Output the [X, Y] coordinate of the center of the cell containing the given text.  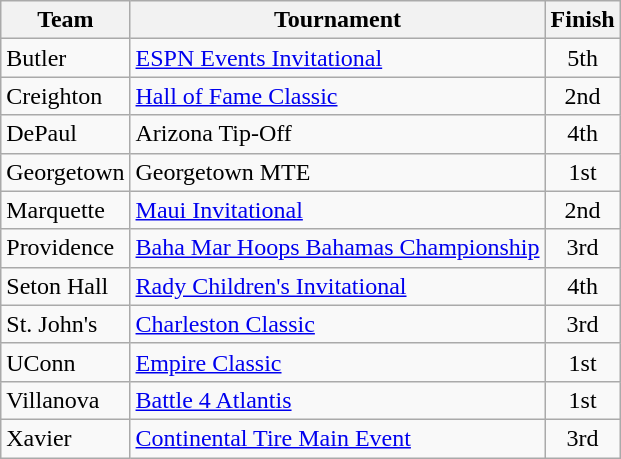
UConn [66, 362]
Creighton [66, 96]
Providence [66, 248]
Rady Children's Invitational [338, 286]
Georgetown [66, 172]
Seton Hall [66, 286]
St. John's [66, 324]
Charleston Classic [338, 324]
Marquette [66, 210]
Hall of Fame Classic [338, 96]
Xavier [66, 438]
Butler [66, 58]
Tournament [338, 20]
Empire Classic [338, 362]
Villanova [66, 400]
Team [66, 20]
Continental Tire Main Event [338, 438]
5th [582, 58]
Battle 4 Atlantis [338, 400]
Finish [582, 20]
DePaul [66, 134]
Maui Invitational [338, 210]
Georgetown MTE [338, 172]
Baha Mar Hoops Bahamas Championship [338, 248]
ESPN Events Invitational [338, 58]
Arizona Tip-Off [338, 134]
